Capture the cell that displays the provided text and extract its [x, y] central coordinate. 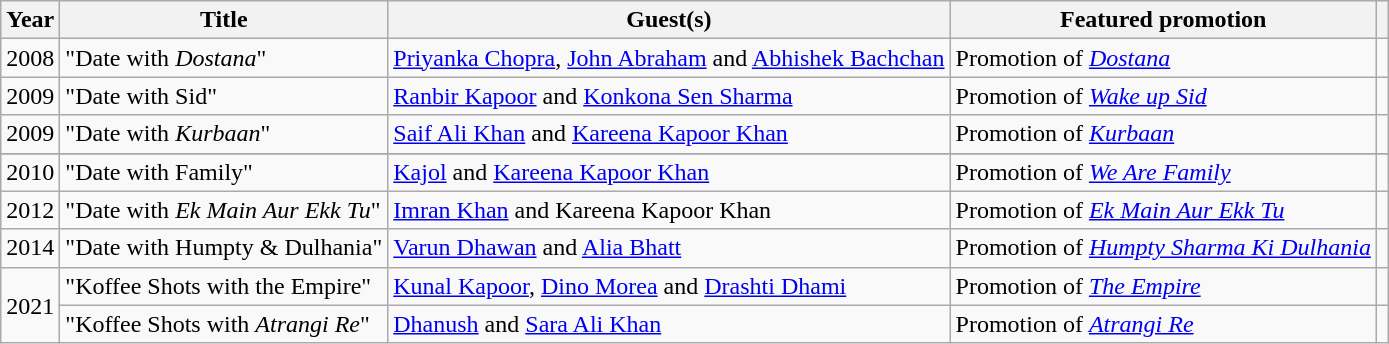
Guest(s) [669, 20]
Kajol and Kareena Kapoor Khan [669, 172]
Promotion of Atrangi Re [1163, 324]
Year [30, 20]
"Date with Ek Main Aur Ekk Tu" [224, 210]
"Date with Humpty & Dulhania" [224, 248]
"Date with Family" [224, 172]
2014 [30, 248]
Imran Khan and Kareena Kapoor Khan [669, 210]
Dhanush and Sara Ali Khan [669, 324]
2012 [30, 210]
Kunal Kapoor, Dino Morea and Drashti Dhami [669, 286]
Promotion of Dostana [1163, 58]
Featured promotion [1163, 20]
"Date with Dostana" [224, 58]
Promotion of Humpty Sharma Ki Dulhania [1163, 248]
"Date with Sid" [224, 96]
"Koffee Shots with Atrangi Re" [224, 324]
Varun Dhawan and Alia Bhatt [669, 248]
Saif Ali Khan and Kareena Kapoor Khan [669, 134]
Promotion of The Empire [1163, 286]
"Koffee Shots with the Empire" [224, 286]
Promotion of Wake up Sid [1163, 96]
Ranbir Kapoor and Konkona Sen Sharma [669, 96]
"Date with Kurbaan" [224, 134]
Title [224, 20]
Promotion of Ek Main Aur Ekk Tu [1163, 210]
Promotion of Kurbaan [1163, 134]
2008 [30, 58]
2021 [30, 305]
Priyanka Chopra, John Abraham and Abhishek Bachchan [669, 58]
2010 [30, 172]
Promotion of We Are Family [1163, 172]
